Return the (X, Y) coordinate for the center point of the cell that contains the specified text.  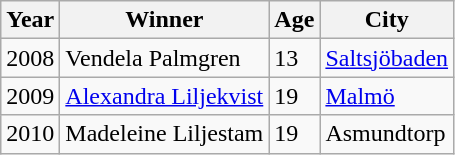
Alexandra Liljekvist (164, 96)
Age (294, 20)
Madeleine Liljestam (164, 134)
13 (294, 58)
Asmundtorp (387, 134)
2010 (30, 134)
2008 (30, 58)
Vendela Palmgren (164, 58)
Malmö (387, 96)
2009 (30, 96)
City (387, 20)
Winner (164, 20)
Year (30, 20)
Saltsjöbaden (387, 58)
